Capture the cell that displays the provided text and extract its (X, Y) central coordinate. 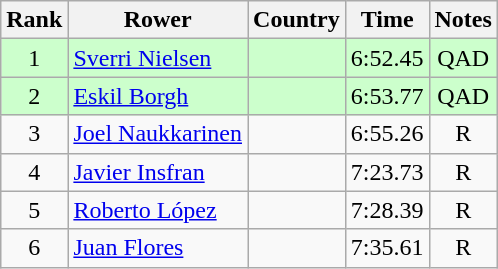
6 (34, 248)
Time (387, 20)
Sverri Nielsen (158, 58)
4 (34, 172)
2 (34, 96)
Eskil Borgh (158, 96)
6:55.26 (387, 134)
1 (34, 58)
7:23.73 (387, 172)
3 (34, 134)
7:28.39 (387, 210)
Javier Insfran (158, 172)
Rower (158, 20)
Notes (463, 20)
Juan Flores (158, 248)
Country (297, 20)
Roberto López (158, 210)
Joel Naukkarinen (158, 134)
5 (34, 210)
7:35.61 (387, 248)
6:53.77 (387, 96)
Rank (34, 20)
6:52.45 (387, 58)
